Scan for the cell matching the given text and deliver its [X, Y] coordinate at center. 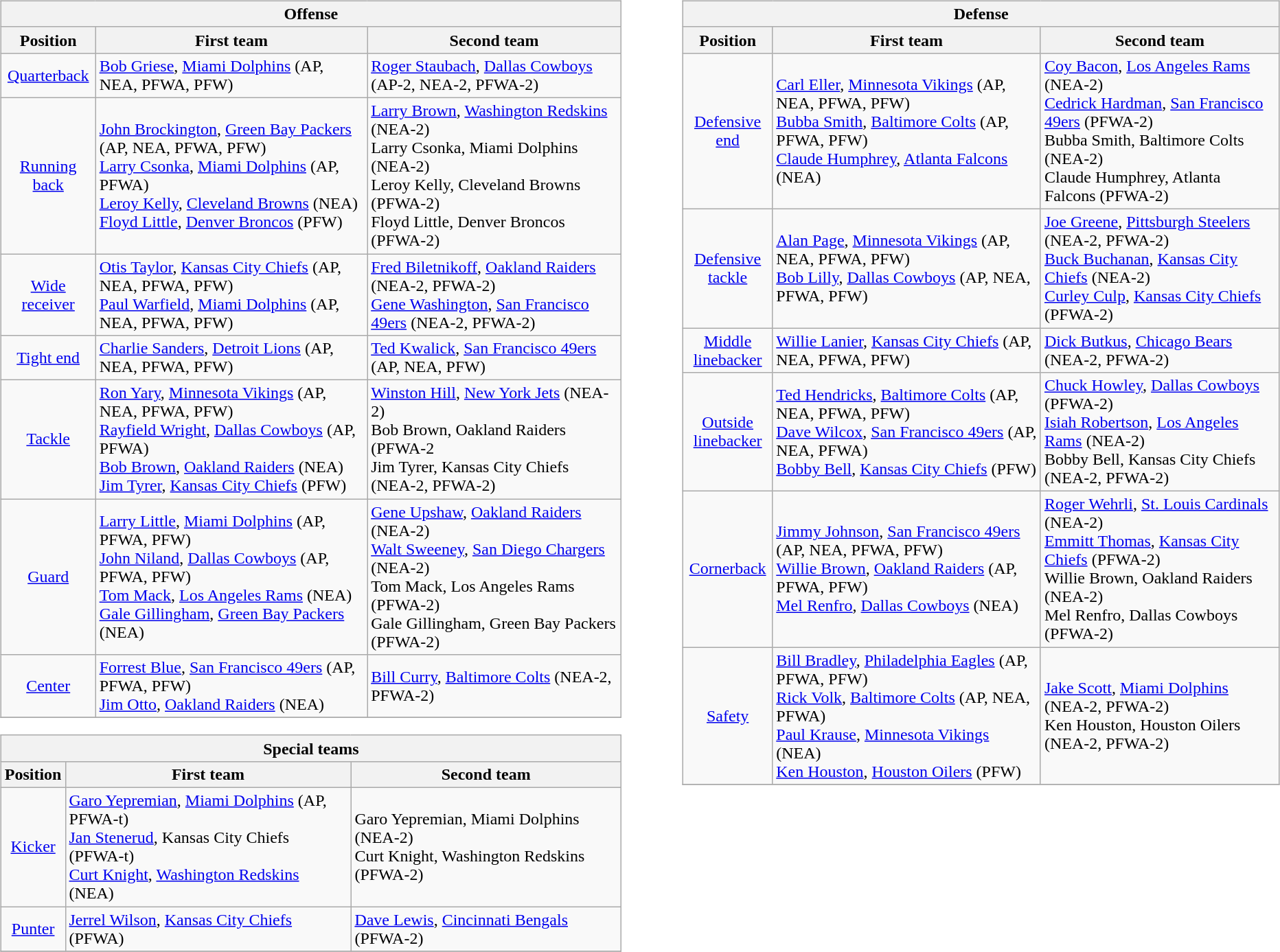
Tackle [48, 439]
Special teams [310, 748]
Wide receiver [48, 295]
Willie Lanier, Kansas City Chiefs (AP, NEA, PFWA, PFW) [906, 350]
Ted Kwalick, San Francisco 49ers (AP, NEA, PFW) [494, 358]
Winston Hill, New York Jets (NEA-2)Bob Brown, Oakland Raiders (PFWA-2Jim Tyrer, Kansas City Chiefs (NEA-2, PFWA-2) [494, 439]
Jerrel Wilson, Kansas City Chiefs (PFWA) [208, 928]
Forrest Blue, San Francisco 49ers (AP, PFWA, PFW) Jim Otto, Oakland Raiders (NEA) [231, 686]
Fred Biletnikoff, Oakland Raiders (NEA-2, PFWA-2)Gene Washington, San Francisco 49ers (NEA-2, PFWA-2) [494, 295]
Joe Greene, Pittsburgh Steelers (NEA-2, PFWA-2) Buck Buchanan, Kansas City Chiefs (NEA-2)Curley Culp, Kansas City Chiefs (PFWA-2) [1159, 268]
Jimmy Johnson, San Francisco 49ers (AP, NEA, PFWA, PFW) Willie Brown, Oakland Raiders (AP, PFWA, PFW) Mel Renfro, Dallas Cowboys (NEA) [906, 570]
Chuck Howley, Dallas Cowboys (PFWA-2)Isiah Robertson, Los Angeles Rams (NEA-2)Bobby Bell, Kansas City Chiefs (NEA-2, PFWA-2) [1159, 432]
Punter [33, 928]
Safety [728, 716]
Defense [981, 14]
Middle linebacker [728, 350]
Charlie Sanders, Detroit Lions (AP, NEA, PFWA, PFW) [231, 358]
Alan Page, Minnesota Vikings (AP, NEA, PFWA, PFW) Bob Lilly, Dallas Cowboys (AP, NEA, PFWA, PFW) [906, 268]
Offense [310, 14]
Dave Lewis, Cincinnati Bengals (PFWA-2) [486, 928]
Kicker [33, 847]
Dick Butkus, Chicago Bears (NEA-2, PFWA-2) [1159, 350]
Cornerback [728, 570]
Quarterback [48, 76]
Roger Staubach, Dallas Cowboys (AP-2, NEA-2, PFWA-2) [494, 76]
Guard [48, 577]
Bob Griese, Miami Dolphins (AP, NEA, PFWA, PFW) [231, 76]
Bill Curry, Baltimore Colts (NEA-2, PFWA-2) [494, 686]
Ted Hendricks, Baltimore Colts (AP, NEA, PFWA, PFW)Dave Wilcox, San Francisco 49ers (AP, NEA, PFWA)Bobby Bell, Kansas City Chiefs (PFW) [906, 432]
Tight end [48, 358]
Outside linebacker [728, 432]
Garo Yepremian, Miami Dolphins (AP, PFWA-t) Jan Stenerud, Kansas City Chiefs (PFWA-t)Curt Knight, Washington Redskins (NEA) [208, 847]
Carl Eller, Minnesota Vikings (AP, NEA, PFWA, PFW)Bubba Smith, Baltimore Colts (AP, PFWA, PFW)Claude Humphrey, Atlanta Falcons (NEA) [906, 130]
Defensive tackle [728, 268]
Jake Scott, Miami Dolphins (NEA-2, PFWA-2) Ken Houston, Houston Oilers (NEA-2, PFWA-2) [1159, 716]
Otis Taylor, Kansas City Chiefs (AP, NEA, PFWA, PFW) Paul Warfield, Miami Dolphins (AP, NEA, PFWA, PFW) [231, 295]
Running back [48, 176]
Center [48, 686]
Garo Yepremian, Miami Dolphins (NEA-2) Curt Knight, Washington Redskins (PFWA-2) [486, 847]
Defensive end [728, 130]
